For the text-containing cell, return its midpoint in (X, Y) coordinate format. 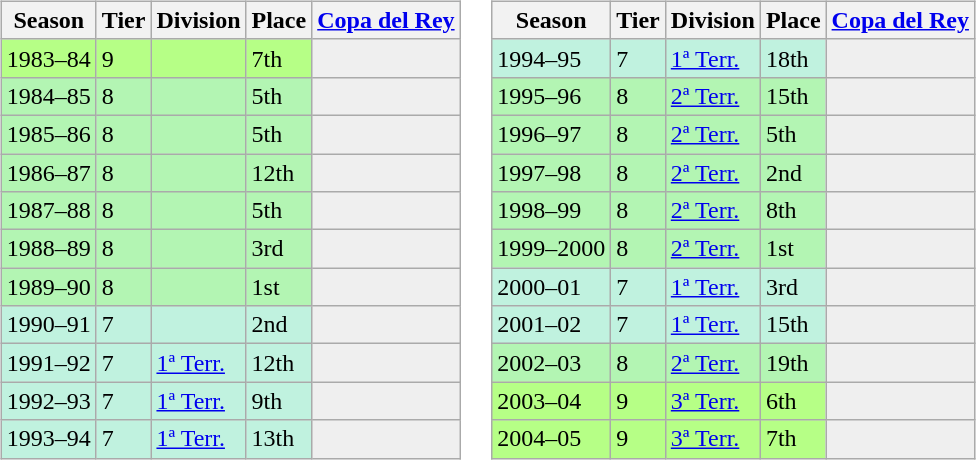
8th (793, 211)
1990–91 (48, 325)
1998–99 (552, 211)
1996–97 (552, 134)
2002–03 (552, 363)
1992–93 (48, 401)
1997–98 (552, 173)
1983–84 (48, 58)
1987–88 (48, 211)
19th (793, 363)
2001–02 (552, 325)
13th (279, 439)
2004–05 (552, 439)
1989–90 (48, 287)
1986–87 (48, 173)
6th (793, 401)
18th (793, 58)
2003–04 (552, 401)
1985–86 (48, 134)
1995–96 (552, 96)
1988–89 (48, 249)
2000–01 (552, 287)
1984–85 (48, 96)
9th (279, 401)
1991–92 (48, 363)
1993–94 (48, 439)
1999–2000 (552, 249)
1994–95 (552, 58)
